Search for the cell housing the specified text and yield its (X, Y) center coordinate. 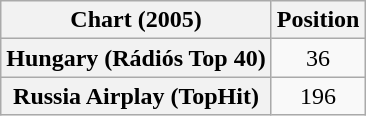
Chart (2005) (136, 20)
196 (318, 96)
Position (318, 20)
Russia Airplay (TopHit) (136, 96)
36 (318, 58)
Hungary (Rádiós Top 40) (136, 58)
